Find where the given text appears and provide that cell's center as (x, y) coordinate. 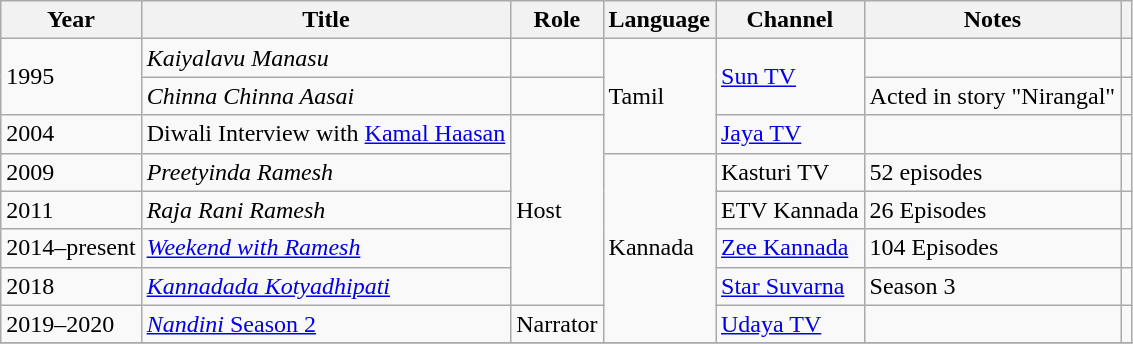
Zee Kannada (790, 248)
Year (71, 20)
Language (659, 20)
Acted in story "Nirangal" (992, 96)
2011 (71, 210)
Role (557, 20)
1995 (71, 77)
Title (326, 20)
Raja Rani Ramesh (326, 210)
2009 (71, 172)
Weekend with Ramesh (326, 248)
Jaya TV (790, 134)
Diwali Interview with Kamal Haasan (326, 134)
Sun TV (790, 77)
104 Episodes (992, 248)
Kaiyalavu Manasu (326, 58)
Season 3 (992, 286)
Channel (790, 20)
2014–present (71, 248)
Preetyinda Ramesh (326, 172)
Notes (992, 20)
Chinna Chinna Aasai (326, 96)
ETV Kannada (790, 210)
Kasturi TV (790, 172)
Udaya TV (790, 324)
Star Suvarna (790, 286)
Narrator (557, 324)
26 Episodes (992, 210)
Host (557, 210)
2019–2020 (71, 324)
Kannada (659, 248)
2018 (71, 286)
52 episodes (992, 172)
Tamil (659, 96)
2004 (71, 134)
Kannadada Kotyadhipati (326, 286)
Nandini Season 2 (326, 324)
